Find where the given text appears and provide that cell's center as [x, y] coordinate. 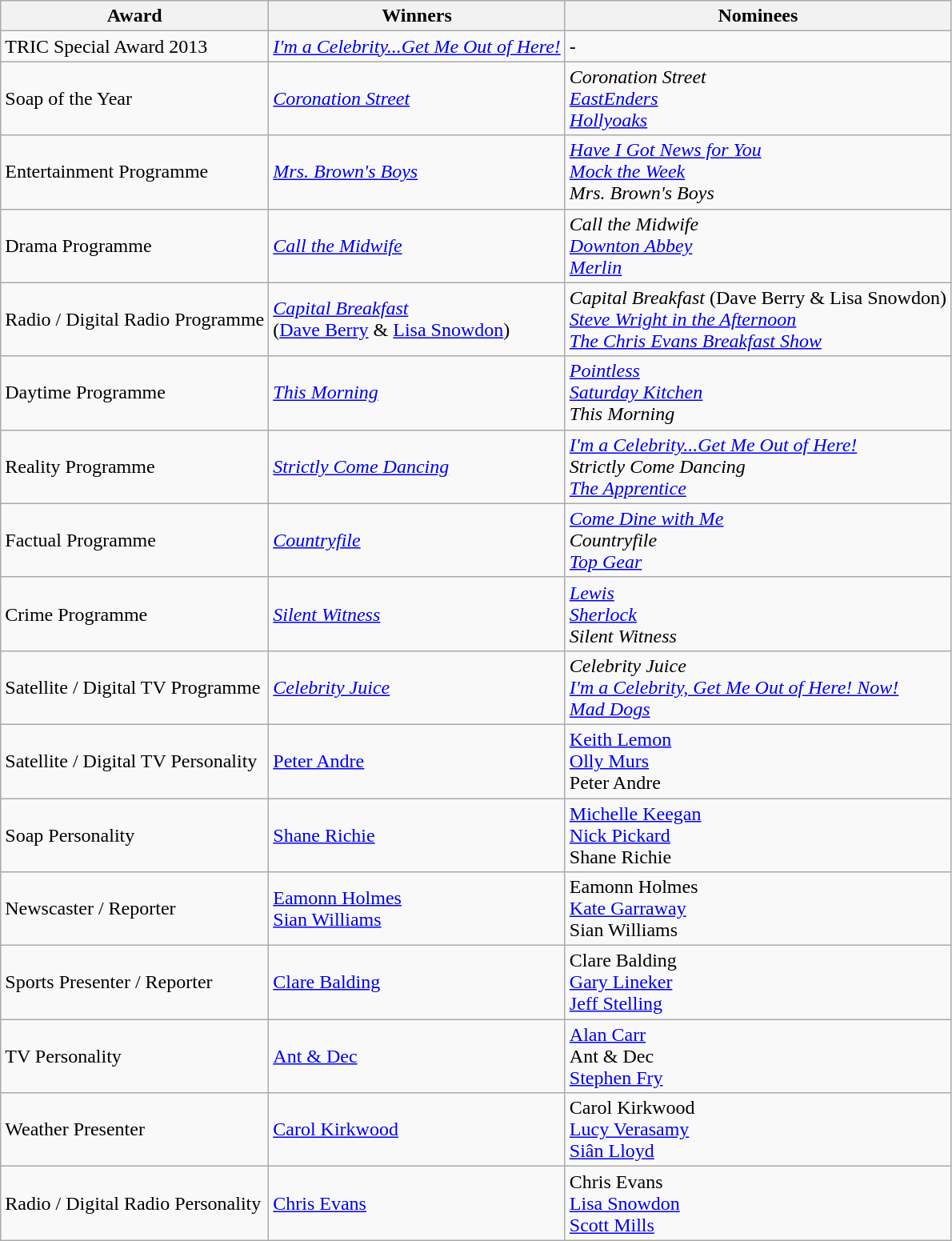
Keith Lemon Olly Murs Peter Andre [758, 761]
Have I Got News for You Mock the Week Mrs. Brown's Boys [758, 172]
Sports Presenter / Reporter [134, 983]
This Morning [418, 393]
Clare Balding Gary Lineker Jeff Stelling [758, 983]
Soap of the Year [134, 98]
- [758, 46]
Clare Balding [418, 983]
Ant & Dec [418, 1056]
TV Personality [134, 1056]
Celebrity Juice I'm a Celebrity, Get Me Out of Here! Now! Mad Dogs [758, 687]
Daytime Programme [134, 393]
Lewis Sherlock Silent Witness [758, 614]
Radio / Digital Radio Programme [134, 319]
Alan Carr Ant & Dec Stephen Fry [758, 1056]
I'm a Celebrity...Get Me Out of Here! Strictly Come Dancing The Apprentice [758, 466]
Weather Presenter [134, 1130]
Strictly Come Dancing [418, 466]
Pointless Saturday Kitchen This Morning [758, 393]
Celebrity Juice [418, 687]
Carol Kirkwood Lucy Verasamy Siân Lloyd [758, 1130]
Factual Programme [134, 540]
Shane Richie [418, 835]
Silent Witness [418, 614]
Nominees [758, 16]
Carol Kirkwood [418, 1130]
Call the Midwife Downton Abbey Merlin [758, 246]
Capital Breakfast (Dave Berry & Lisa Snowdon) [418, 319]
Mrs. Brown's Boys [418, 172]
Entertainment Programme [134, 172]
Drama Programme [134, 246]
Chris Evans [418, 1203]
Crime Programme [134, 614]
Eamonn Holmes Sian Williams [418, 909]
Eamonn Holmes Kate Garraway Sian Williams [758, 909]
Call the Midwife [418, 246]
Chris Evans Lisa Snowdon Scott Mills [758, 1203]
TRIC Special Award 2013 [134, 46]
Winners [418, 16]
Coronation Street EastEnders Hollyoaks [758, 98]
Come Dine with Me Countryfile Top Gear [758, 540]
Soap Personality [134, 835]
Reality Programme [134, 466]
Satellite / Digital TV Personality [134, 761]
Michelle Keegan Nick Pickard Shane Richie [758, 835]
Peter Andre [418, 761]
Countryfile [418, 540]
I'm a Celebrity...Get Me Out of Here! [418, 46]
Satellite / Digital TV Programme [134, 687]
Award [134, 16]
Radio / Digital Radio Personality [134, 1203]
Newscaster / Reporter [134, 909]
Capital Breakfast (Dave Berry & Lisa Snowdon) Steve Wright in the Afternoon The Chris Evans Breakfast Show [758, 319]
Coronation Street [418, 98]
